Capture the cell that displays the provided text and extract its [X, Y] central coordinate. 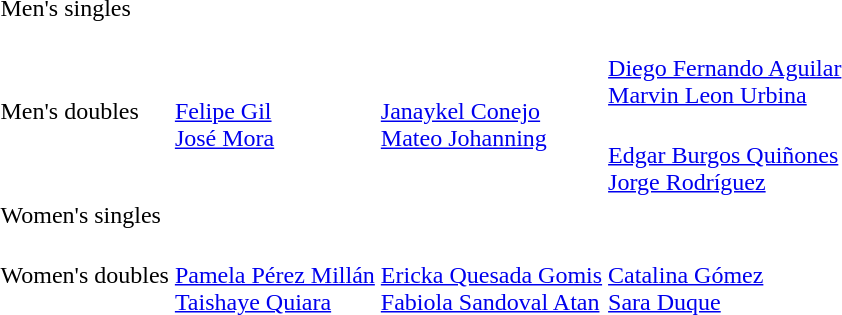
Felipe GilJosé Mora [274, 112]
Janaykel ConejoMateo Johanning [491, 112]
